From the cell containing the given text, extract its center point as (x, y) coordinate. 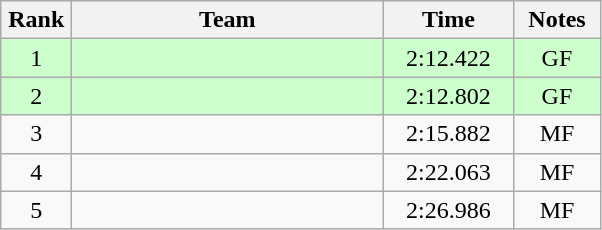
1 (36, 58)
3 (36, 134)
2:26.986 (448, 210)
Team (228, 20)
Notes (557, 20)
Time (448, 20)
2 (36, 96)
Rank (36, 20)
4 (36, 172)
2:12.802 (448, 96)
2:15.882 (448, 134)
2:22.063 (448, 172)
5 (36, 210)
2:12.422 (448, 58)
